Capture the cell that displays the provided text and extract its [x, y] central coordinate. 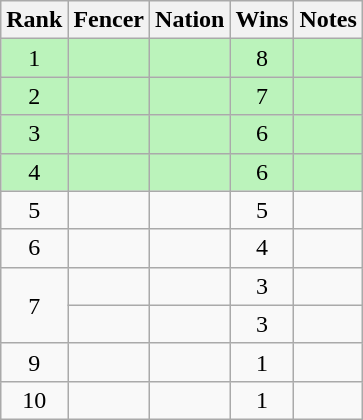
10 [34, 400]
Rank [34, 20]
2 [34, 96]
Fencer [109, 20]
Notes [328, 20]
Nation [190, 20]
8 [262, 58]
Wins [262, 20]
9 [34, 362]
